Pinpoint the cell where the given text exists, returning its [X, Y] midpoint coordinate. 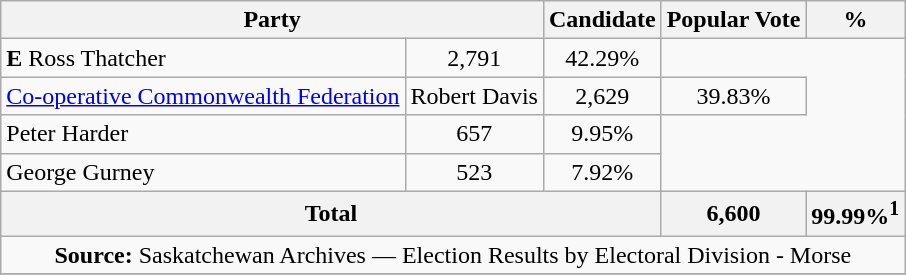
% [856, 20]
7.92% [602, 172]
42.29% [602, 58]
2,629 [602, 96]
Co-operative Commonwealth Federation [203, 96]
99.99%1 [856, 214]
2,791 [474, 58]
39.83% [734, 96]
Peter Harder [203, 134]
Popular Vote [734, 20]
Candidate [602, 20]
9.95% [602, 134]
Total [331, 214]
Party [272, 20]
Robert Davis [474, 96]
657 [474, 134]
Source: Saskatchewan Archives — Election Results by Electoral Division - Morse [453, 255]
523 [474, 172]
6,600 [734, 214]
E Ross Thatcher [203, 58]
George Gurney [203, 172]
